Identify which cell holds the provided text, then report its [X, Y] central coordinate. 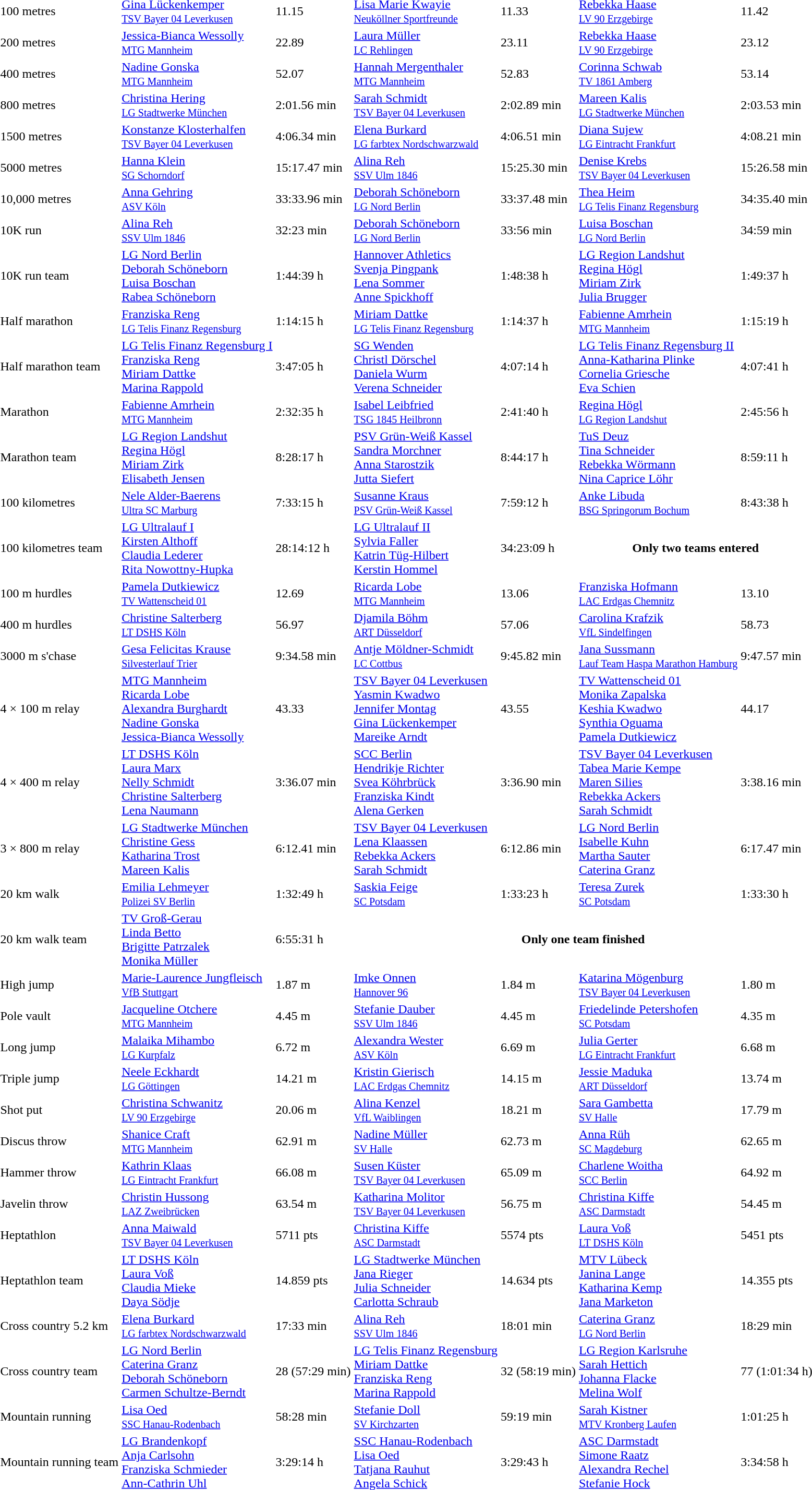
56.75 m [538, 1204]
MTV LübeckJanina LangeKatharina KempJana Marketon [658, 1280]
14.21 m [313, 1079]
6.72 m [313, 1048]
Christina HeringLG Stadtwerke München [197, 105]
13.06 [538, 594]
33:37.48 min [538, 199]
Stefanie DollSV Kirchzarten [426, 1417]
LG Telis Finanz Regensburg IIAnna-Katharina PlinkeCornelia GriescheEva Schien [658, 366]
1:44:39 h [313, 275]
Corinna SchwabTV 1861 Amberg [658, 74]
23.11 [538, 43]
Jessica-Bianca WessollyMTG Mannheim [197, 43]
Julia GerterLG Eintracht Frankfurt [658, 1048]
Gesa Felicitas KrauseSilvesterlauf Trier [197, 656]
Mareen KalisLG Stadtwerke München [658, 105]
SCC BerlinHendrikje RichterSvea KöhrbrückFranziska KindtAlena Gerken [426, 782]
Alexandra WesterASV Köln [426, 1048]
Katarina MögenburgTSV Bayer 04 Leverkusen [658, 985]
Carolina KrafzikVfL Sindelfingen [658, 625]
1.84 m [538, 985]
Denise KrebsTSV Bayer 04 Leverkusen [658, 168]
PSV Grün-Weiß KasselSandra MorchnerAnna StarostzikJutta Siefert [426, 457]
TV Wattenscheid 01Monika ZapalskaKeshia KwadwoSynthia OguamaPamela Dutkiewicz [658, 708]
Neele EckhardtLG Göttingen [197, 1079]
Sara GambettaSV Halle [658, 1110]
TSV Bayer 04 LeverkusenLena KlaassenRebekka AckersSarah Schmidt [426, 848]
1:14:15 h [313, 321]
LG Region LandshutRegina HöglMiriam ZirkJulia Brugger [658, 275]
1.87 m [313, 985]
4:07:14 h [538, 366]
14.15 m [538, 1079]
Konstanze KlosterhalfenTSV Bayer 04 Leverkusen [197, 137]
Isabel LeibfriedTSG 1845 Heilbronn [426, 412]
3:36.07 min [313, 782]
LG Telis Finanz RegensburgMiriam DattkeFranziska RengMarina Rappold [426, 1371]
1:48:38 h [538, 275]
14.859 pts [313, 1280]
Nadine MüllerSV Halle [426, 1141]
18.21 m [538, 1110]
Christine SalterbergLT DSHS Köln [197, 625]
66.08 m [313, 1173]
LG Ultralauf IISylvia FallerKatrin Tüg-HilbertKerstin Hommel [426, 548]
52.07 [313, 74]
Malaika MihamboLG Kurpfalz [197, 1048]
Lisa OedSSC Hanau-Rodenbach [197, 1417]
Jacqueline OtchereMTG Mannheim [197, 1016]
LG Nord BerlinCaterina GranzDeborah SchönebornCarmen Schultze-Berndt [197, 1371]
Shanice CraftMTG Mannheim [197, 1141]
Christina SchwanitzLV 90 Erzgebirge [197, 1110]
43.33 [313, 708]
Susanne KrausPSV Grün-Weiß Kassel [426, 503]
33:33.96 min [313, 199]
Alina KenzelVfL Waiblingen [426, 1110]
LG Ultralauf IKirsten AlthoffClaudia LedererRita Nowottny-Hupka [197, 548]
22.89 [313, 43]
17:33 min [313, 1326]
SG WendenChristl DörschelDaniela WurmVerena Schneider [426, 366]
1:14:37 h [538, 321]
2:41:40 h [538, 412]
7:33:15 h [313, 503]
14.634 pts [538, 1280]
33:56 min [538, 231]
Anna MaiwaldTSV Bayer 04 Leverkusen [197, 1235]
9:34.58 min [313, 656]
LG Stadtwerke MünchenChristine GessKatharina TrostMareen Kalis [197, 848]
62.73 m [538, 1141]
Djamila BöhmART Düsseldorf [426, 625]
7:59:12 h [538, 503]
Katharina MolitorTSV Bayer 04 Leverkusen [426, 1204]
15:17.47 min [313, 168]
Regina HöglLG Region Landshut [658, 412]
LG Region LandshutRegina HöglMiriam ZirkElisabeth Jensen [197, 457]
62.91 m [313, 1141]
8:44:17 h [538, 457]
LG Nord BerlinIsabelle KuhnMartha SauterCaterina Granz [658, 848]
3:47:05 h [313, 366]
Diana SujewLG Eintracht Frankfurt [658, 137]
28 (57:29 min) [313, 1371]
TV Groß-GerauLinda BettoBrigitte PatrzalekMonika Müller [197, 939]
3:36.90 min [538, 782]
Franziska HofmannLAC Erdgas Chemnitz [658, 594]
5574 pts [538, 1235]
2:01.56 min [313, 105]
12.69 [313, 594]
18:01 min [538, 1326]
1:33:23 h [538, 894]
58:28 min [313, 1417]
Kristin GierischLAC Erdgas Chemnitz [426, 1079]
Sarah KistnerMTV Kronberg Laufen [658, 1417]
57.06 [538, 625]
Franziska RengLG Telis Finanz Regensburg [197, 321]
5711 pts [313, 1235]
6:12.41 min [313, 848]
Saskia FeigeSC Potsdam [426, 894]
1:32:49 h [313, 894]
28:14:12 h [313, 548]
Susen KüsterTSV Bayer 04 Leverkusen [426, 1173]
2:32:35 h [313, 412]
Ricarda LobeMTG Mannheim [426, 594]
8:28:17 h [313, 457]
63.54 m [313, 1204]
LG Region KarlsruheSarah HettichJohanna FlackeMelina Wolf [658, 1371]
4:06.51 min [538, 137]
Charlene WoithaSCC Berlin [658, 1173]
Miriam DattkeLG Telis Finanz Regensburg [426, 321]
Laura MüllerLC Rehlingen [426, 43]
Thea HeimLG Telis Finanz Regensburg [658, 199]
Hannover AthleticsSvenja PingpankLena SommerAnne Spickhoff [426, 275]
43.55 [538, 708]
Marie-Laurence JungfleischVfB Stuttgart [197, 985]
LG Telis Finanz Regensburg IFranziska RengMiriam DattkeMarina Rappold [197, 366]
Nele Alder-BaerensUltra SC Marburg [197, 503]
6:55:31 h [313, 939]
20.06 m [313, 1110]
Stefanie DauberSSV Ulm 1846 [426, 1016]
TSV Bayer 04 LeverkusenYasmin KwadwoJennifer MontagGina LückenkemperMareike Arndt [426, 708]
9:45.82 min [538, 656]
LG Nord BerlinDeborah SchönebornLuisa BoschanRabea Schöneborn [197, 275]
Emilia LehmeyerPolizei SV Berlin [197, 894]
Hannah MergenthalerMTG Mannheim [426, 74]
52.83 [538, 74]
32:23 min [313, 231]
Antje Möldner-SchmidtLC Cottbus [426, 656]
6:12.86 min [538, 848]
Laura VoßLT DSHS Köln [658, 1235]
32 (58:19 min) [538, 1371]
Nadine GonskaMTG Mannheim [197, 74]
LT DSHS KölnLaura MarxNelly SchmidtChristine SalterbergLena Naumann [197, 782]
Caterina GranzLG Nord Berlin [658, 1326]
Christin HussongLAZ Zweibrücken [197, 1204]
LT DSHS KölnLaura VoßClaudia MiekeDaya Södje [197, 1280]
Anke LibudaBSG Springorum Bochum [658, 503]
MTG MannheimRicarda LobeAlexandra BurghardtNadine GonskaJessica-Bianca Wessolly [197, 708]
TuS DeuzTina SchneiderRebekka WörmannNina Caprice Löhr [658, 457]
Anna RühSC Magdeburg [658, 1141]
56.97 [313, 625]
LG Stadtwerke MünchenJana RiegerJulia SchneiderCarlotta Schraub [426, 1280]
Teresa ZurekSC Potsdam [658, 894]
Anna GehringASV Köln [197, 199]
59:19 min [538, 1417]
4:06.34 min [313, 137]
6.69 m [538, 1048]
Friedelinde PetershofenSC Potsdam [658, 1016]
34:23:09 h [538, 548]
TSV Bayer 04 LeverkusenTabea Marie KempeMaren SiliesRebekka AckersSarah Schmidt [658, 782]
15:25.30 min [538, 168]
2:02.89 min [538, 105]
Pamela DutkiewiczTV Wattenscheid 01 [197, 594]
Jessie MadukaART Düsseldorf [658, 1079]
Rebekka HaaseLV 90 Erzgebirge [658, 43]
Luisa BoschanLG Nord Berlin [658, 231]
Imke OnnenHannover 96 [426, 985]
Sarah SchmidtTSV Bayer 04 Leverkusen [426, 105]
Kathrin KlaasLG Eintracht Frankfurt [197, 1173]
65.09 m [538, 1173]
Jana SussmannLauf Team Haspa Marathon Hamburg [658, 656]
Hanna KleinSG Schorndorf [197, 168]
